Return the [x, y] coordinate for the center point of the cell that contains the specified text.  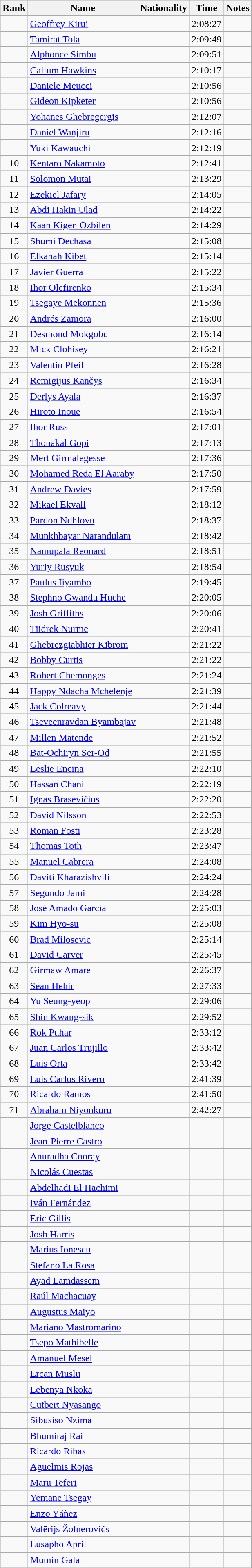
Mumin Gala [83, 1560]
Josh Harris [83, 1234]
2:23:47 [207, 846]
38 [14, 598]
Yu Seung-yeop [83, 1001]
51 [14, 799]
12 [14, 194]
Jack Colreavy [83, 707]
2:08:27 [207, 24]
33 [14, 520]
2:15:08 [207, 241]
Munkhbayar Narandulam [83, 536]
Valērijs Žolnerovičs [83, 1529]
Ercan Muslu [83, 1374]
36 [14, 567]
29 [14, 458]
Aguelmis Rojas [83, 1467]
Solomon Mutai [83, 179]
Girmaw Amare [83, 970]
14 [14, 225]
Notes [238, 8]
Mohamed Reda El Aaraby [83, 474]
55 [14, 861]
2:22:10 [207, 769]
2:17:50 [207, 474]
Ricardo Ribas [83, 1451]
Kaan Kigen Özbilen [83, 225]
Gideon Kipketer [83, 101]
2:18:37 [207, 520]
Remigijus Kančys [83, 380]
10 [14, 163]
18 [14, 287]
2:15:34 [207, 287]
Ghebrezgiabhier Kibrom [83, 644]
11 [14, 179]
2:24:08 [207, 861]
43 [14, 675]
2:18:42 [207, 536]
Daviti Kharazishvili [83, 877]
Tamirat Tola [83, 39]
2:09:51 [207, 55]
Tiidrek Nurme [83, 629]
70 [14, 1094]
Bat-Ochiryn Ser-Od [83, 753]
Ayad Lamdassem [83, 1281]
2:41:39 [207, 1079]
2:15:22 [207, 272]
Cutbert Nyasango [83, 1405]
42 [14, 660]
Stephno Gwandu Huche [83, 598]
Abdi Hakin Ulad [83, 210]
Enzo Yáñez [83, 1513]
2:17:01 [207, 427]
Maru Teferi [83, 1482]
60 [14, 939]
Mick Clohisey [83, 349]
Luis Orta [83, 1063]
20 [14, 318]
2:25:08 [207, 923]
2:21:55 [207, 753]
Namupala Reonard [83, 551]
Bobby Curtis [83, 660]
2:33:12 [207, 1032]
Sibusiso Nzima [83, 1420]
Iván Fernández [83, 1203]
Ihor Russ [83, 427]
2:19:45 [207, 582]
2:42:27 [207, 1110]
2:09:49 [207, 39]
Javier Guerra [83, 272]
Callum Hawkins [83, 70]
Anuradha Cooray [83, 1156]
2:29:06 [207, 1001]
63 [14, 986]
Marius Ionescu [83, 1250]
Daniele Meucci [83, 86]
2:16:00 [207, 318]
62 [14, 970]
Luis Carlos Rivero [83, 1079]
2:23:28 [207, 830]
2:21:39 [207, 691]
54 [14, 846]
13 [14, 210]
Raúl Machacuay [83, 1296]
Eric Gillis [83, 1219]
2:16:14 [207, 334]
Geoffrey Kirui [83, 24]
2:21:44 [207, 707]
49 [14, 769]
2:41:50 [207, 1094]
Ricardo Ramos [83, 1094]
66 [14, 1032]
2:18:54 [207, 567]
2:16:34 [207, 380]
2:12:19 [207, 148]
Manuel Cabrera [83, 861]
28 [14, 442]
Hassan Chani [83, 784]
48 [14, 753]
2:10:17 [207, 70]
Millen Matende [83, 738]
Elkanah Kibet [83, 256]
27 [14, 427]
Pardon Ndhlovu [83, 520]
2:16:28 [207, 365]
Yemane Tsegay [83, 1498]
2:21:48 [207, 722]
30 [14, 474]
71 [14, 1110]
2:15:14 [207, 256]
41 [14, 644]
2:18:51 [207, 551]
44 [14, 691]
Lebenya Nkoka [83, 1389]
Stefano La Rosa [83, 1265]
Tsegaye Mekonnen [83, 303]
2:17:59 [207, 489]
46 [14, 722]
Thomas Toth [83, 846]
2:13:29 [207, 179]
26 [14, 411]
Lusapho April [83, 1544]
Yohanes Ghebregergis [83, 117]
Sean Hehir [83, 986]
Name [83, 8]
57 [14, 892]
Shumi Dechasa [83, 241]
Happy Ndacha Mchelenje [83, 691]
Mert Girmalegesse [83, 458]
2:24:28 [207, 892]
2:15:36 [207, 303]
2:16:21 [207, 349]
2:24:24 [207, 877]
68 [14, 1063]
Amanuel Mesel [83, 1358]
64 [14, 1001]
65 [14, 1017]
2:26:37 [207, 970]
Augustus Maiyo [83, 1312]
2:29:52 [207, 1017]
Bhumiraj Rai [83, 1435]
Daniel Wanjiru [83, 132]
Shin Kwang-sik [83, 1017]
23 [14, 365]
Mikael Ekvall [83, 505]
Hiroto Inoue [83, 411]
35 [14, 551]
2:14:29 [207, 225]
2:17:36 [207, 458]
2:17:13 [207, 442]
Ignas Brasevičius [83, 799]
21 [14, 334]
Andrés Zamora [83, 318]
Yuriy Rusyuk [83, 567]
Ezekiel Jafary [83, 194]
59 [14, 923]
Rok Puhar [83, 1032]
Abdelhadi El Hachimi [83, 1188]
Roman Fosti [83, 830]
Brad Milosevic [83, 939]
2:12:07 [207, 117]
Abraham Niyonkuru [83, 1110]
Kentaro Nakamoto [83, 163]
Rank [14, 8]
Desmond Mokgobu [83, 334]
2:20:05 [207, 598]
Jean-Pierre Castro [83, 1141]
22 [14, 349]
2:20:41 [207, 629]
69 [14, 1079]
15 [14, 241]
2:25:03 [207, 908]
47 [14, 738]
Derlys Ayala [83, 396]
José Amado García [83, 908]
52 [14, 815]
2:22:20 [207, 799]
37 [14, 582]
Tsepo Mathibelle [83, 1343]
David Nilsson [83, 815]
Robert Chemonges [83, 675]
Ihor Olefirenko [83, 287]
2:27:33 [207, 986]
16 [14, 256]
2:21:24 [207, 675]
Josh Griffiths [83, 613]
Leslie Encina [83, 769]
58 [14, 908]
2:14:22 [207, 210]
2:16:54 [207, 411]
40 [14, 629]
2:12:41 [207, 163]
2:12:16 [207, 132]
Alphonce Simbu [83, 55]
2:22:53 [207, 815]
2:16:37 [207, 396]
34 [14, 536]
2:18:12 [207, 505]
61 [14, 955]
39 [14, 613]
Kim Hyo-su [83, 923]
56 [14, 877]
Juan Carlos Trujillo [83, 1048]
Yuki Kawauchi [83, 148]
2:22:19 [207, 784]
2:21:52 [207, 738]
Thonakal Gopi [83, 442]
53 [14, 830]
Time [207, 8]
Nationality [164, 8]
2:14:05 [207, 194]
31 [14, 489]
Andrew Davies [83, 489]
25 [14, 396]
Jorge Castelblanco [83, 1125]
17 [14, 272]
Mariano Mastromarino [83, 1327]
50 [14, 784]
67 [14, 1048]
Valentin Pfeil [83, 365]
Nicolás Cuestas [83, 1172]
Segundo Jami [83, 892]
2:25:45 [207, 955]
David Carver [83, 955]
2:20:06 [207, 613]
Paulus Iiyambo [83, 582]
24 [14, 380]
19 [14, 303]
45 [14, 707]
Tseveenravdan Byambajav [83, 722]
32 [14, 505]
2:25:14 [207, 939]
